Capture the cell that displays the provided text and extract its (x, y) central coordinate. 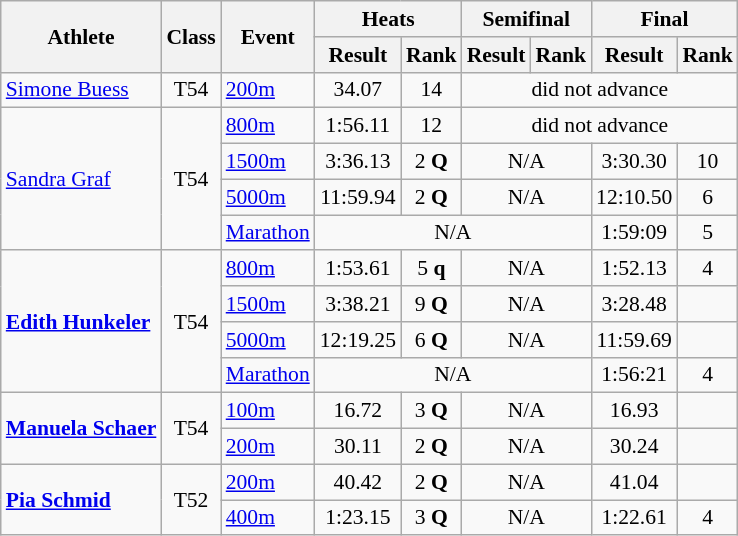
5 q (432, 269)
11:59.69 (634, 340)
Manuela Schaer (82, 428)
Final (664, 19)
T52 (190, 500)
Edith Hunkeler (82, 322)
16.72 (358, 411)
12:19.25 (358, 340)
400m (268, 518)
10 (708, 162)
14 (432, 90)
12 (432, 126)
Athlete (82, 36)
40.42 (358, 482)
Event (268, 36)
1:53.61 (358, 269)
12:10.50 (634, 197)
Pia Schmid (82, 500)
Heats (388, 19)
1:59:09 (634, 233)
6 Q (432, 340)
1:22.61 (634, 518)
3:38.21 (358, 304)
Simone Buess (82, 90)
Sandra Graf (82, 179)
41.04 (634, 482)
1:56.11 (358, 126)
6 (708, 197)
30.11 (358, 447)
11:59.94 (358, 197)
34.07 (358, 90)
100m (268, 411)
Semifinal (526, 19)
3:28.48 (634, 304)
9 Q (432, 304)
16.93 (634, 411)
1:56:21 (634, 375)
30.24 (634, 447)
1:52.13 (634, 269)
1:23.15 (358, 518)
3:36.13 (358, 162)
Class (190, 36)
5 (708, 233)
3:30.30 (634, 162)
